Return [x, y] of the center of cell containing provided text 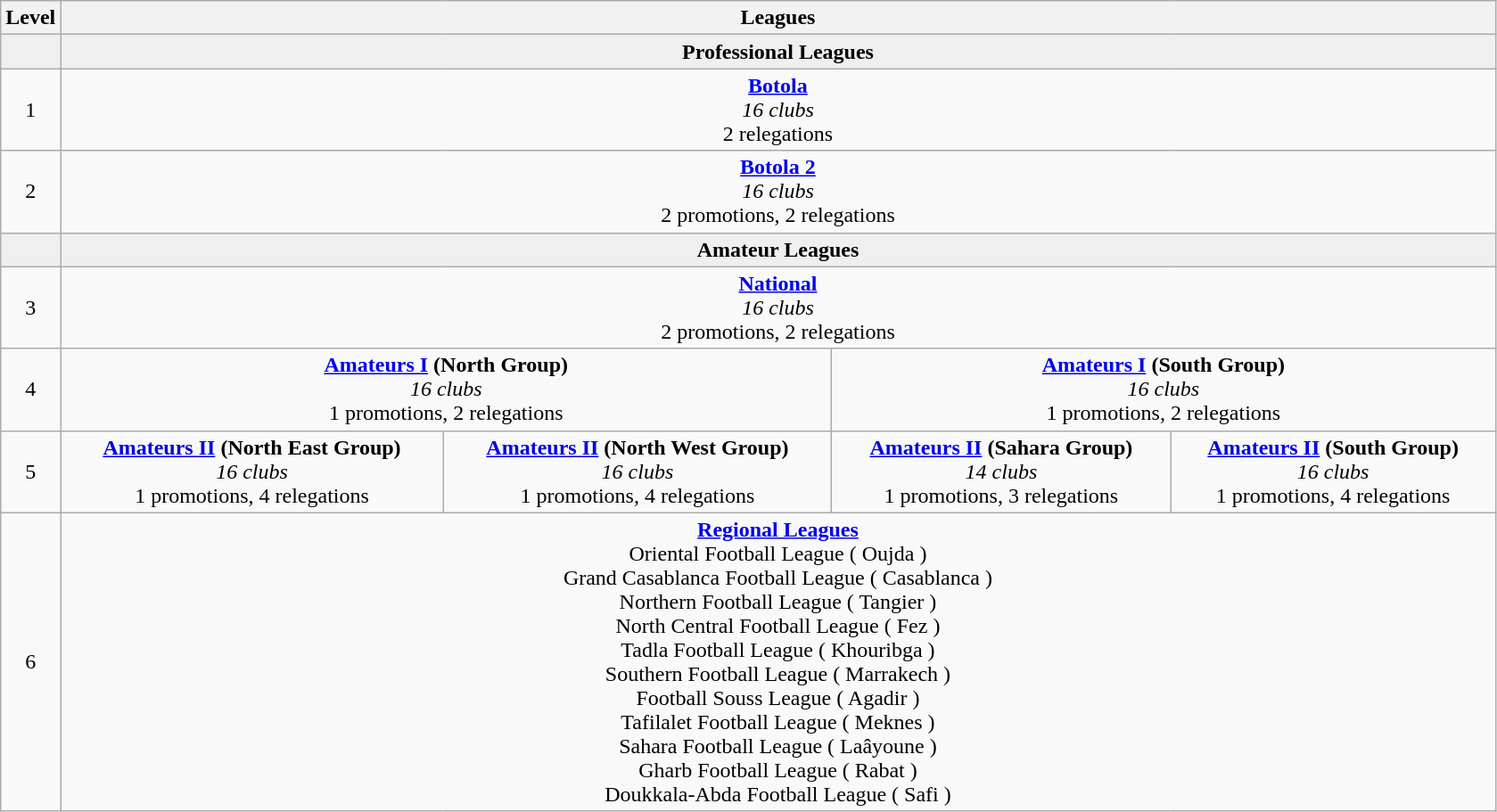
Amateurs II (North East Group)16 clubs1 promotions, 4 relegations [251, 472]
3 [30, 308]
Amateurs I (North Group)16 clubs1 promotions, 2 relegations [446, 390]
Leagues [777, 18]
Amateurs II (Sahara Group)14 clubs1 promotions, 3 relegations [1001, 472]
National16 clubs2 promotions, 2 relegations [777, 308]
Amateur Leagues [777, 250]
Level [30, 18]
5 [30, 472]
Botola16 clubs2 relegations [777, 110]
Botola 216 clubs2 promotions, 2 relegations [777, 192]
6 [30, 661]
2 [30, 192]
4 [30, 390]
Amateurs II (North West Group)16 clubs1 promotions, 4 relegations [637, 472]
Amateurs I (South Group)16 clubs1 promotions, 2 relegations [1164, 390]
Professional Leagues [777, 52]
1 [30, 110]
Amateurs II (South Group)16 clubs1 promotions, 4 relegations [1333, 472]
